Search for the cell housing the specified text and yield its (x, y) center coordinate. 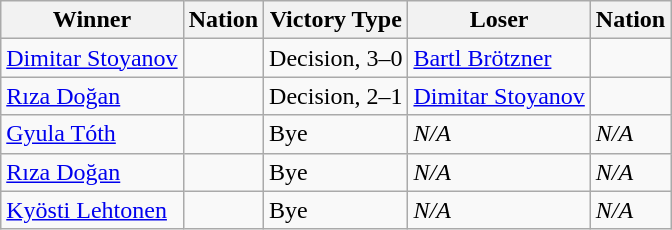
Bartl Brötzner (499, 58)
Victory Type (336, 20)
Gyula Tóth (92, 134)
Loser (499, 20)
Kyösti Lehtonen (92, 210)
Decision, 3–0 (336, 58)
Winner (92, 20)
Decision, 2–1 (336, 96)
